Detect which cell encompasses the target text, then output its (x, y) center coordinate. 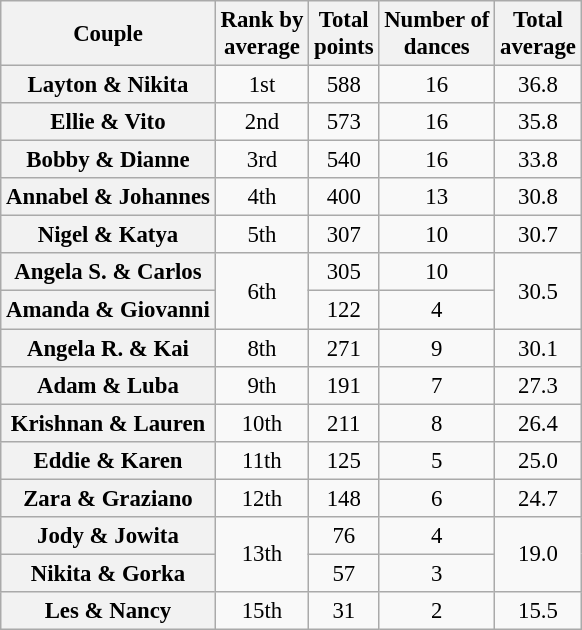
271 (344, 348)
9 (437, 348)
Krishnan & Lauren (108, 423)
31 (344, 611)
Rank byaverage (262, 34)
15th (262, 611)
307 (344, 235)
Angela R. & Kai (108, 348)
5 (437, 460)
25.0 (538, 460)
27.3 (538, 385)
Adam & Luba (108, 385)
122 (344, 310)
Nigel & Katya (108, 235)
Annabel & Johannes (108, 197)
1st (262, 85)
13 (437, 197)
Nikita & Gorka (108, 573)
211 (344, 423)
Eddie & Karen (108, 460)
11th (262, 460)
30.5 (538, 292)
Couple (108, 34)
15.5 (538, 611)
6th (262, 292)
3rd (262, 160)
13th (262, 554)
4th (262, 197)
400 (344, 197)
Zara & Graziano (108, 498)
Totalpoints (344, 34)
588 (344, 85)
8 (437, 423)
Totalaverage (538, 34)
Angela S. & Carlos (108, 273)
Number ofdances (437, 34)
3 (437, 573)
Jody & Jowita (108, 536)
7 (437, 385)
36.8 (538, 85)
Bobby & Dianne (108, 160)
35.8 (538, 122)
8th (262, 348)
10th (262, 423)
30.1 (538, 348)
57 (344, 573)
540 (344, 160)
5th (262, 235)
148 (344, 498)
2 (437, 611)
12th (262, 498)
2nd (262, 122)
9th (262, 385)
573 (344, 122)
125 (344, 460)
6 (437, 498)
191 (344, 385)
30.7 (538, 235)
305 (344, 273)
30.8 (538, 197)
Amanda & Giovanni (108, 310)
Ellie & Vito (108, 122)
19.0 (538, 554)
Layton & Nikita (108, 85)
33.8 (538, 160)
26.4 (538, 423)
76 (344, 536)
24.7 (538, 498)
Les & Nancy (108, 611)
